Locate the cell with the specified text and output its [x, y] center coordinate. 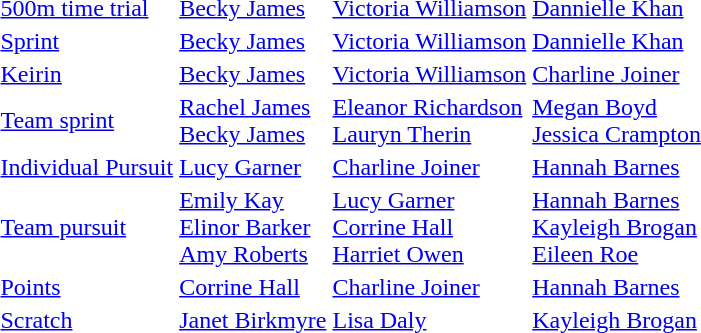
Corrine Hall [253, 287]
Rachel James Becky James [253, 120]
Lucy Garner Corrine Hall Harriet Owen [430, 227]
Emily Kay Elinor Barker Amy Roberts [253, 227]
Eleanor Richardson Lauryn Therin [430, 120]
Lucy Garner [253, 167]
